Find where the given text appears and provide that cell's center as (x, y) coordinate. 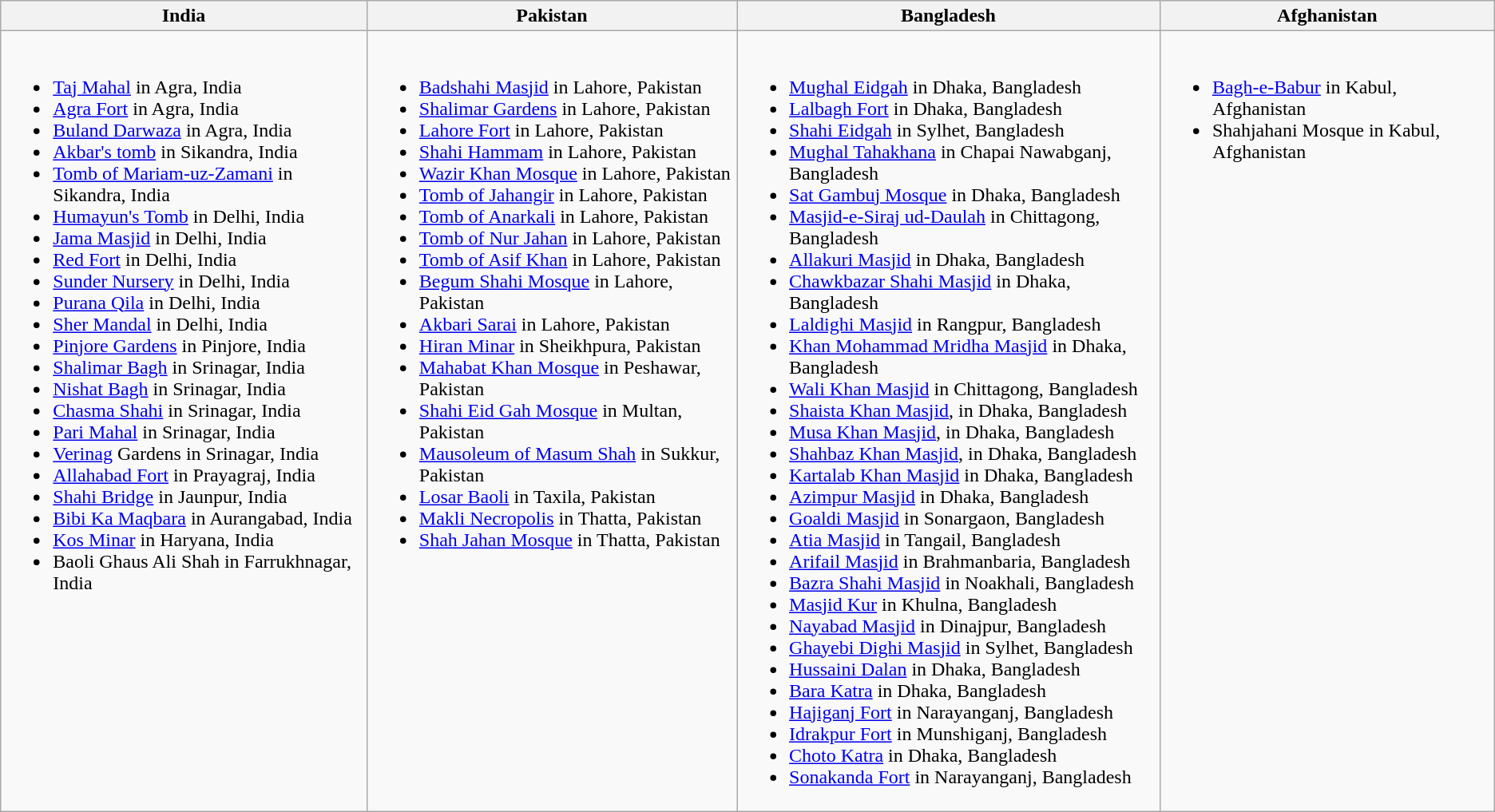
Pakistan (551, 16)
Bangladesh (949, 16)
Afghanistan (1327, 16)
Bagh-e-Babur in Kabul, AfghanistanShahjahani Mosque in Kabul, Afghanistan (1327, 422)
India (184, 16)
